From the cell containing the given text, extract its center point as (x, y) coordinate. 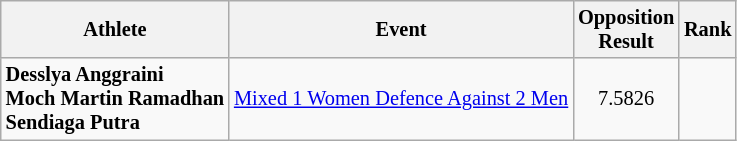
Mixed 1 Women Defence Against 2 Men (401, 99)
Event (401, 29)
OppositionResult (626, 29)
Rank (708, 29)
Desslya AnggrainiMoch Martin RamadhanSendiaga Putra (115, 99)
Athlete (115, 29)
7.5826 (626, 99)
